Capture the cell that displays the provided text and extract its (X, Y) central coordinate. 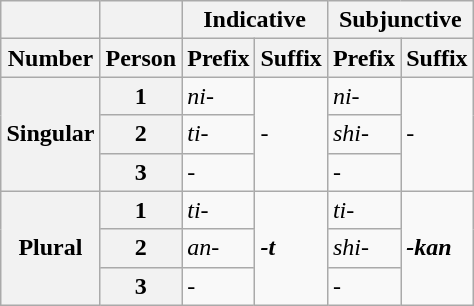
Singular (50, 134)
Indicative (255, 20)
-kan (437, 248)
Person (141, 58)
an- (218, 248)
Number (50, 58)
-t (291, 248)
Subjunctive (400, 20)
Plural (50, 248)
